Search for the cell housing the specified text and yield its [X, Y] center coordinate. 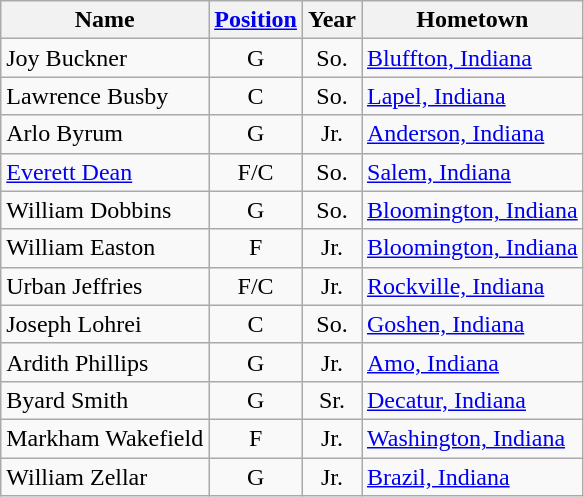
Position [256, 20]
Rockville, Indiana [473, 286]
Brazil, Indiana [473, 477]
Name [105, 20]
Urban Jeffries [105, 286]
Amo, Indiana [473, 362]
William Zellar [105, 477]
Year [332, 20]
Everett Dean [105, 172]
Sr. [332, 400]
Byard Smith [105, 400]
William Easton [105, 248]
Goshen, Indiana [473, 324]
Bluffton, Indiana [473, 58]
Washington, Indiana [473, 438]
Joseph Lohrei [105, 324]
Lawrence Busby [105, 96]
Decatur, Indiana [473, 400]
Joy Buckner [105, 58]
Lapel, Indiana [473, 96]
William Dobbins [105, 210]
Hometown [473, 20]
Ardith Phillips [105, 362]
Salem, Indiana [473, 172]
Anderson, Indiana [473, 134]
Markham Wakefield [105, 438]
Arlo Byrum [105, 134]
